Return the (X, Y) coordinate for the center point of the cell that contains the specified text.  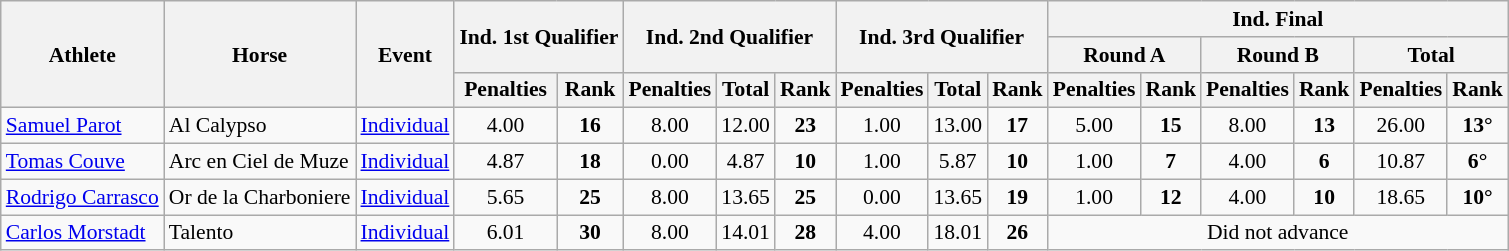
6 (1324, 162)
14.01 (746, 233)
18.65 (1400, 197)
Round A (1124, 55)
18.01 (958, 233)
Did not advance (1278, 233)
5.87 (958, 162)
13.00 (958, 126)
15 (1170, 126)
Ind. 3rd Qualifier (942, 36)
16 (590, 126)
Ind. 1st Qualifier (538, 36)
10° (1478, 197)
7 (1170, 162)
10.87 (1400, 162)
26 (1018, 233)
Ind. Final (1278, 19)
28 (806, 233)
6.01 (505, 233)
13 (1324, 126)
Athlete (82, 54)
17 (1018, 126)
12.00 (746, 126)
18 (590, 162)
13° (1478, 126)
Arc en Ciel de Muze (260, 162)
23 (806, 126)
Al Calypso (260, 126)
Or de la Charboniere (260, 197)
26.00 (1400, 126)
5.00 (1094, 126)
Samuel Parot (82, 126)
Event (406, 54)
Horse (260, 54)
12 (1170, 197)
5.65 (505, 197)
Carlos Morstadt (82, 233)
Talento (260, 233)
Round B (1278, 55)
Tomas Couve (82, 162)
6° (1478, 162)
Ind. 2nd Qualifier (729, 36)
30 (590, 233)
19 (1018, 197)
Rodrigo Carrasco (82, 197)
